For the text-containing cell, return its midpoint in [X, Y] coordinate format. 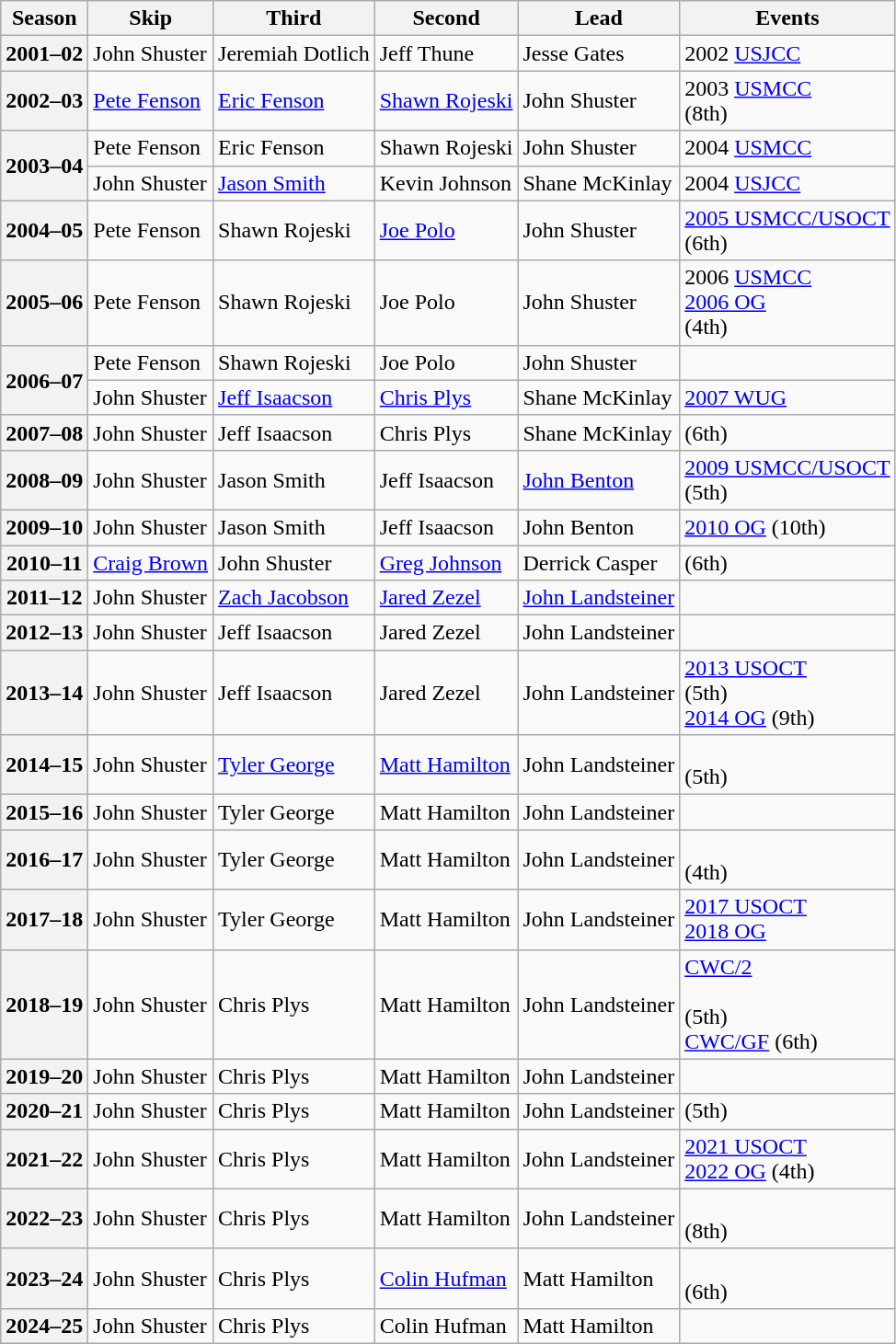
2012–13 [44, 633]
2005 USMCC/USOCT (6th) [787, 230]
Kevin Johnson [446, 183]
2016–17 [44, 859]
Third [294, 18]
(4th) [787, 859]
2022–23 [44, 1218]
2009 USMCC/USOCT (5th) [787, 480]
2009–10 [44, 527]
2006–07 [44, 380]
Second [446, 18]
2002 USJCC [787, 53]
2005–06 [44, 303]
Derrick Casper [599, 562]
Lead [599, 18]
2008–09 [44, 480]
Jeff Thune [446, 53]
(8th) [787, 1218]
2021–22 [44, 1159]
Greg Johnson [446, 562]
2004 USJCC [787, 183]
2003 USMCC (8th) [787, 101]
Season [44, 18]
2010–11 [44, 562]
2010 OG (10th) [787, 527]
Events [787, 18]
2024–25 [44, 1326]
2007–08 [44, 432]
2004–05 [44, 230]
2001–02 [44, 53]
2017–18 [44, 920]
2023–24 [44, 1279]
2011–12 [44, 598]
2003–04 [44, 166]
2004 USMCC [787, 148]
Zach Jacobson [294, 598]
2013–14 [44, 693]
Craig Brown [151, 562]
2017 USOCT 2018 OG [787, 920]
2013 USOCT (5th) 2014 OG (9th) [787, 693]
2007 WUG [787, 397]
2020–21 [44, 1111]
2019–20 [44, 1076]
CWC/2 (5th) CWC/GF (6th) [787, 1005]
2002–03 [44, 101]
2021 USOCT 2022 OG (4th) [787, 1159]
2014–15 [44, 765]
2015–16 [44, 812]
Jesse Gates [599, 53]
Skip [151, 18]
2006 USMCC 2006 OG (4th) [787, 303]
2018–19 [44, 1005]
Jeremiah Dotlich [294, 53]
